Search for the cell housing the specified text and yield its [X, Y] center coordinate. 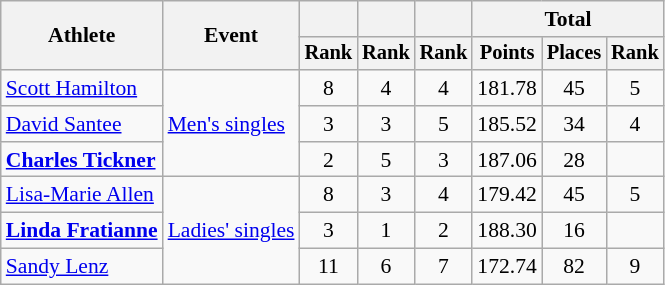
179.42 [506, 195]
Ladies' singles [232, 230]
1 [386, 231]
7 [444, 267]
28 [574, 160]
Places [574, 54]
Points [506, 54]
Linda Fratianne [82, 231]
82 [574, 267]
11 [329, 267]
6 [386, 267]
Lisa-Marie Allen [82, 195]
David Santee [82, 124]
Total [568, 19]
9 [635, 267]
188.30 [506, 231]
Athlete [82, 36]
181.78 [506, 88]
16 [574, 231]
Scott Hamilton [82, 88]
Sandy Lenz [82, 267]
Charles Tickner [82, 160]
34 [574, 124]
187.06 [506, 160]
172.74 [506, 267]
185.52 [506, 124]
Event [232, 36]
Men's singles [232, 124]
